Capture the cell that displays the provided text and extract its (X, Y) central coordinate. 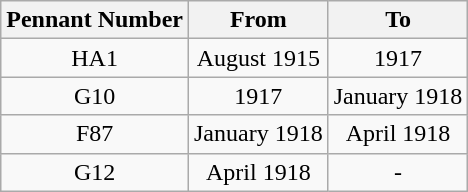
G10 (95, 96)
From (258, 20)
To (398, 20)
F87 (95, 134)
- (398, 172)
Pennant Number (95, 20)
August 1915 (258, 58)
G12 (95, 172)
HA1 (95, 58)
